Extract the [X, Y] coordinate from the center of the cell holding the provided text.  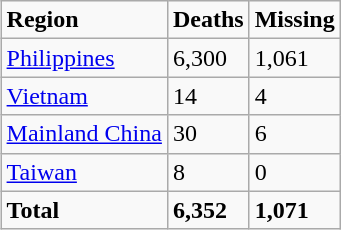
30 [208, 134]
Region [84, 20]
Deaths [208, 20]
6,300 [208, 58]
Missing [294, 20]
6,352 [208, 210]
8 [208, 172]
Mainland China [84, 134]
Total [84, 210]
Philippines [84, 58]
1,071 [294, 210]
Taiwan [84, 172]
0 [294, 172]
6 [294, 134]
4 [294, 96]
14 [208, 96]
Vietnam [84, 96]
1,061 [294, 58]
